Output the (X, Y) coordinate of the center of the cell containing the given text.  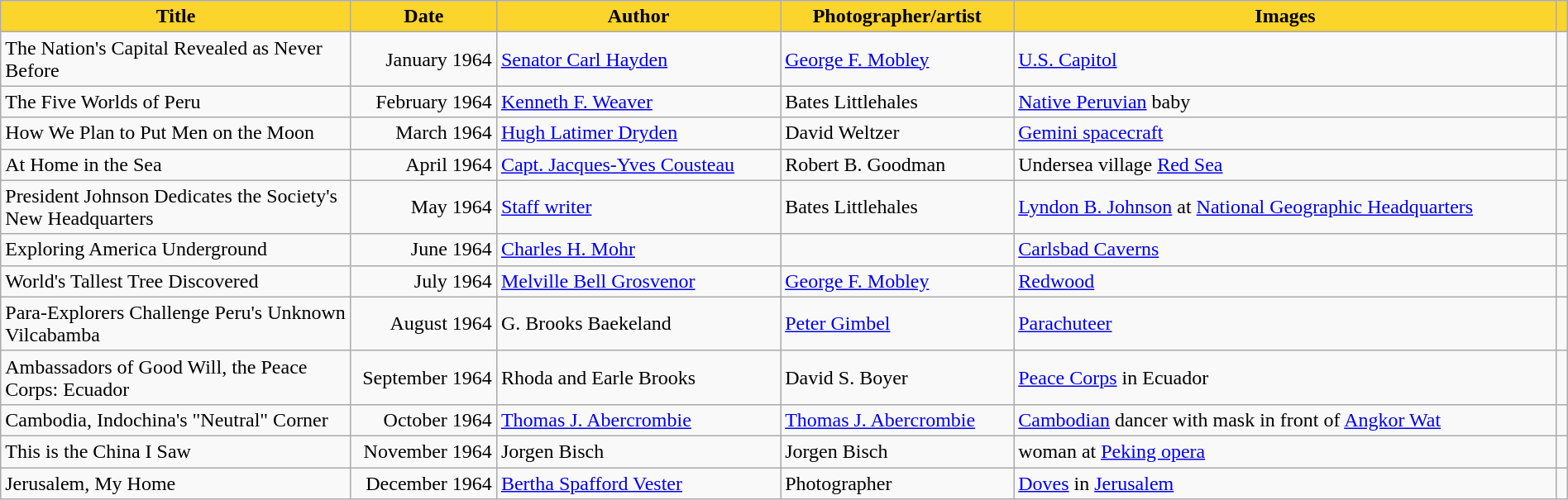
Undersea village Red Sea (1285, 164)
The Five Worlds of Peru (176, 102)
June 1964 (423, 250)
Melville Bell Grosvenor (638, 281)
Charles H. Mohr (638, 250)
This is the China I Saw (176, 451)
July 1964 (423, 281)
April 1964 (423, 164)
Robert B. Goodman (897, 164)
Ambassadors of Good Will, the Peace Corps: Ecuador (176, 377)
Parachuteer (1285, 324)
Images (1285, 17)
Carlsbad Caverns (1285, 250)
Title (176, 17)
Date (423, 17)
woman at Peking opera (1285, 451)
January 1964 (423, 60)
David S. Boyer (897, 377)
G. Brooks Baekeland (638, 324)
December 1964 (423, 483)
David Weltzer (897, 133)
Peace Corps in Ecuador (1285, 377)
Doves in Jerusalem (1285, 483)
Redwood (1285, 281)
Lyndon B. Johnson at National Geographic Headquarters (1285, 207)
October 1964 (423, 420)
Cambodia, Indochina's "Neutral" Corner (176, 420)
Photographer/artist (897, 17)
Kenneth F. Weaver (638, 102)
March 1964 (423, 133)
Photographer (897, 483)
Staff writer (638, 207)
Capt. Jacques-Yves Cousteau (638, 164)
How We Plan to Put Men on the Moon (176, 133)
Bertha Spafford Vester (638, 483)
Para-Explorers Challenge Peru's Unknown Vilcabamba (176, 324)
September 1964 (423, 377)
Exploring America Underground (176, 250)
Senator Carl Hayden (638, 60)
Hugh Latimer Dryden (638, 133)
Author (638, 17)
U.S. Capitol (1285, 60)
President Johnson Dedicates the Society's New Headquarters (176, 207)
Gemini spacecraft (1285, 133)
Jerusalem, My Home (176, 483)
The Nation's Capital Revealed as Never Before (176, 60)
May 1964 (423, 207)
November 1964 (423, 451)
Native Peruvian baby (1285, 102)
Peter Gimbel (897, 324)
Rhoda and Earle Brooks (638, 377)
Cambodian dancer with mask in front of Angkor Wat (1285, 420)
World's Tallest Tree Discovered (176, 281)
August 1964 (423, 324)
At Home in the Sea (176, 164)
February 1964 (423, 102)
